Determine the (X, Y) coordinate at the center of the cell enclosing the given text.  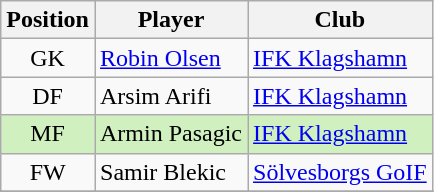
Robin Olsen (170, 58)
Arsim Arifi (170, 96)
DF (48, 96)
Club (340, 20)
GK (48, 58)
Samir Blekic (170, 172)
Sölvesborgs GoIF (340, 172)
Armin Pasagic (170, 134)
Player (170, 20)
MF (48, 134)
Position (48, 20)
FW (48, 172)
